Detect which cell encompasses the target text, then output its (X, Y) center coordinate. 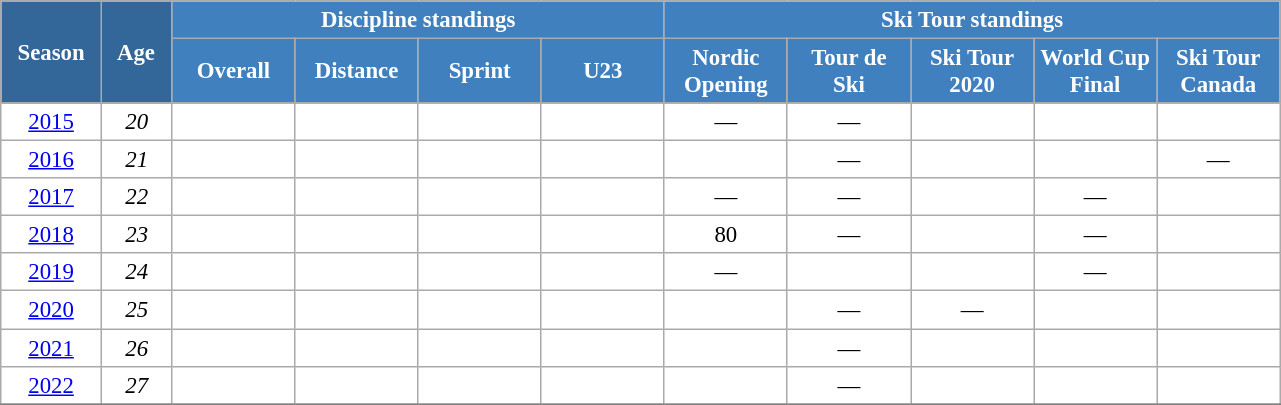
Ski TourCanada (1218, 72)
2017 (52, 197)
2018 (52, 235)
2015 (52, 122)
21 (136, 160)
NordicOpening (726, 72)
23 (136, 235)
World CupFinal (1096, 72)
24 (136, 273)
2021 (52, 348)
Distance (356, 72)
26 (136, 348)
2020 (52, 310)
Tour deSki (848, 72)
U23 (602, 72)
Age (136, 52)
Overall (234, 72)
27 (136, 385)
Ski Tour standings (972, 20)
20 (136, 122)
22 (136, 197)
Season (52, 52)
2022 (52, 385)
25 (136, 310)
80 (726, 235)
Discipline standings (418, 20)
Ski Tour2020 (972, 72)
Sprint (480, 72)
2019 (52, 273)
2016 (52, 160)
